Provide the (X, Y) coordinate of the cell's center where the given text is located.  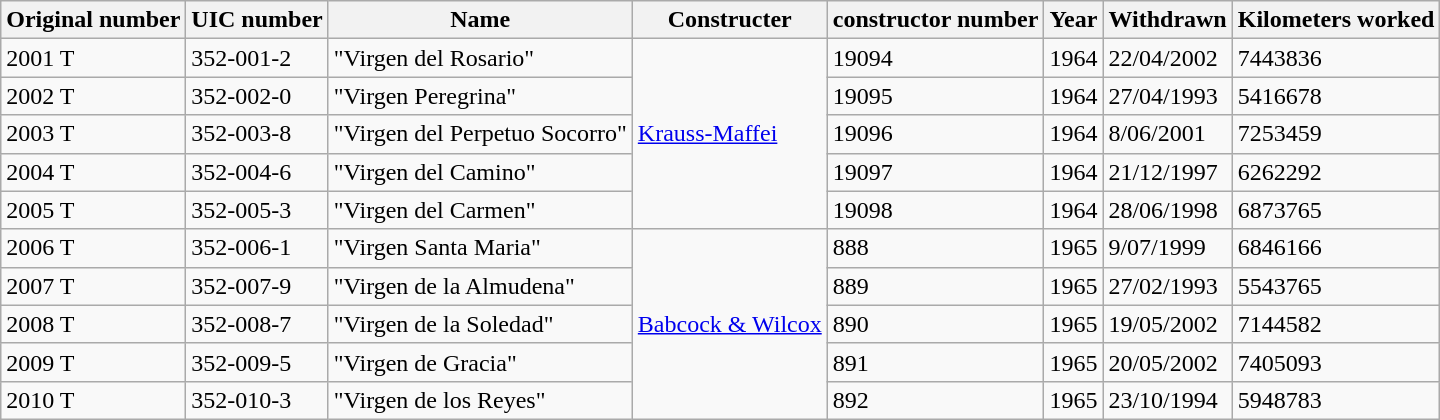
889 (936, 286)
5543765 (1336, 286)
352-004-6 (257, 172)
19096 (936, 134)
Babcock & Wilcox (730, 324)
2008 T (94, 324)
8/06/2001 (1168, 134)
Kilometers worked (1336, 20)
"Virgen de Gracia" (480, 362)
"Virgen del Rosario" (480, 58)
19098 (936, 210)
352-006-1 (257, 248)
Name (480, 20)
888 (936, 248)
352-007-9 (257, 286)
6873765 (1336, 210)
Withdrawn (1168, 20)
"Virgen Peregrina" (480, 96)
6846166 (1336, 248)
352-009-5 (257, 362)
352-005-3 (257, 210)
352-008-7 (257, 324)
Constructer (730, 20)
2005 T (94, 210)
352-001-2 (257, 58)
892 (936, 400)
19094 (936, 58)
352-010-3 (257, 400)
"Virgen del Camino" (480, 172)
20/05/2002 (1168, 362)
2003 T (94, 134)
"Virgen de los Reyes" (480, 400)
6262292 (1336, 172)
22/04/2002 (1168, 58)
constructor number (936, 20)
2006 T (94, 248)
2009 T (94, 362)
890 (936, 324)
2002 T (94, 96)
2007 T (94, 286)
7405093 (1336, 362)
28/06/1998 (1168, 210)
19/05/2002 (1168, 324)
7144582 (1336, 324)
7253459 (1336, 134)
5948783 (1336, 400)
Year (1074, 20)
UIC number (257, 20)
7443836 (1336, 58)
9/07/1999 (1168, 248)
"Virgen del Perpetuo Socorro" (480, 134)
352-003-8 (257, 134)
"Virgen del Carmen" (480, 210)
27/02/1993 (1168, 286)
21/12/1997 (1168, 172)
27/04/1993 (1168, 96)
Original number (94, 20)
Krauss-Maffei (730, 134)
19095 (936, 96)
"Virgen de la Soledad" (480, 324)
891 (936, 362)
"Virgen Santa Maria" (480, 248)
2010 T (94, 400)
"Virgen de la Almudena" (480, 286)
23/10/1994 (1168, 400)
5416678 (1336, 96)
2004 T (94, 172)
2001 T (94, 58)
352-002-0 (257, 96)
19097 (936, 172)
